Find where the given text appears and provide that cell's center as (x, y) coordinate. 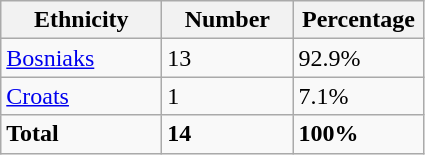
Ethnicity (82, 20)
100% (358, 134)
92.9% (358, 58)
14 (228, 134)
7.1% (358, 96)
Croats (82, 96)
Bosniaks (82, 58)
13 (228, 58)
1 (228, 96)
Number (228, 20)
Total (82, 134)
Percentage (358, 20)
